Find where the given text appears and provide that cell's center as [x, y] coordinate. 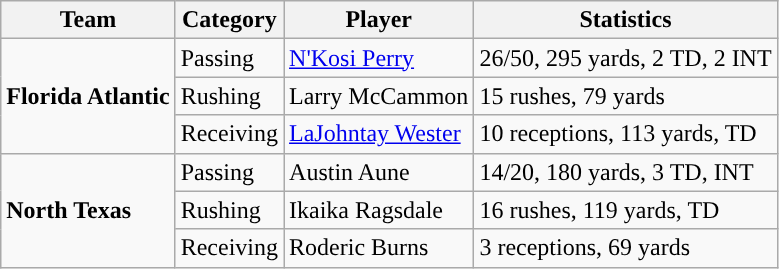
Ikaika Ragsdale [379, 210]
16 rushes, 119 yards, TD [626, 210]
Austin Aune [379, 172]
15 rushes, 79 yards [626, 96]
10 receptions, 113 yards, TD [626, 134]
Player [379, 20]
26/50, 295 yards, 2 TD, 2 INT [626, 58]
Category [229, 20]
3 receptions, 69 yards [626, 248]
N'Kosi Perry [379, 58]
Team [88, 20]
14/20, 180 yards, 3 TD, INT [626, 172]
Larry McCammon [379, 96]
North Texas [88, 210]
Roderic Burns [379, 248]
LaJohntay Wester [379, 134]
Florida Atlantic [88, 96]
Statistics [626, 20]
